Detect which cell encompasses the target text, then output its [X, Y] center coordinate. 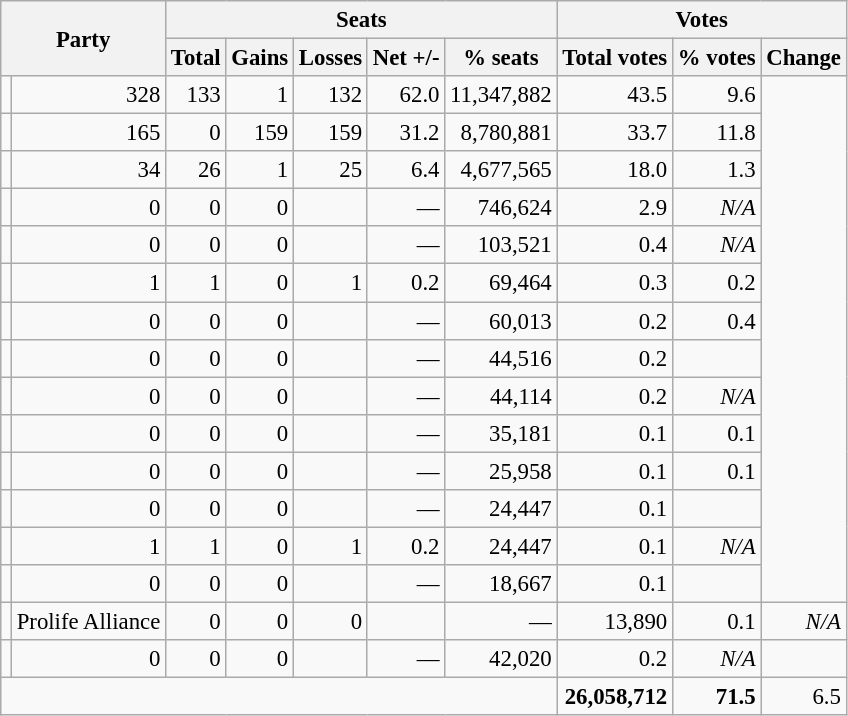
11.8 [716, 133]
71.5 [716, 697]
165 [88, 133]
18,667 [501, 584]
33.7 [614, 133]
25 [331, 170]
62.0 [406, 95]
Total votes [614, 58]
Seats [362, 20]
6.5 [804, 697]
42,020 [501, 659]
132 [331, 95]
Net +/- [406, 58]
746,624 [501, 208]
69,464 [501, 283]
328 [88, 95]
Total [196, 58]
Gains [260, 58]
34 [88, 170]
31.2 [406, 133]
43.5 [614, 95]
2.9 [614, 208]
9.6 [716, 95]
% seats [501, 58]
Prolife Alliance [88, 621]
1.3 [716, 170]
Votes [702, 20]
25,958 [501, 471]
26 [196, 170]
26,058,712 [614, 697]
35,181 [501, 433]
44,114 [501, 396]
Change [804, 58]
60,013 [501, 321]
4,677,565 [501, 170]
133 [196, 95]
18.0 [614, 170]
44,516 [501, 358]
% votes [716, 58]
11,347,882 [501, 95]
6.4 [406, 170]
0.3 [614, 283]
Party [84, 38]
Losses [331, 58]
8,780,881 [501, 133]
13,890 [614, 621]
103,521 [501, 245]
